Detect which cell encompasses the target text, then output its [x, y] center coordinate. 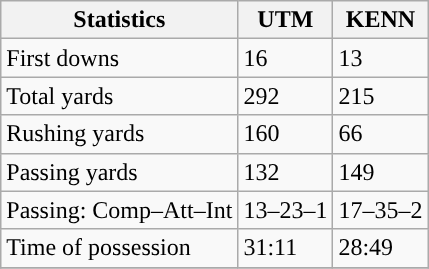
132 [286, 172]
UTM [286, 20]
215 [380, 96]
292 [286, 96]
Passing: Comp–Att–Int [120, 210]
KENN [380, 20]
160 [286, 134]
Passing yards [120, 172]
Rushing yards [120, 134]
31:11 [286, 248]
17–35–2 [380, 210]
Statistics [120, 20]
13–23–1 [286, 210]
First downs [120, 58]
149 [380, 172]
16 [286, 58]
13 [380, 58]
Time of possession [120, 248]
Total yards [120, 96]
28:49 [380, 248]
66 [380, 134]
